Return the [x, y] coordinate for the center point of the cell that contains the specified text.  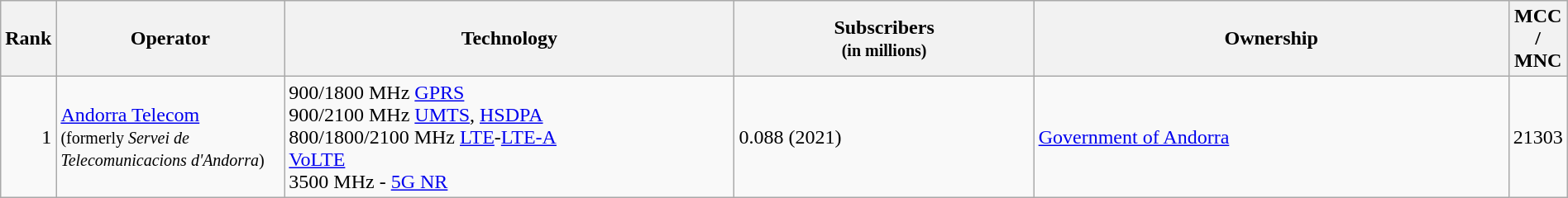
Technology [509, 39]
0.088 (2021) [884, 137]
Rank [28, 39]
Ownership [1271, 39]
1 [28, 137]
21303 [1538, 137]
Operator [170, 39]
Government of Andorra [1271, 137]
Subscribers(in millions) [884, 39]
900/1800 MHz GPRS 900/2100 MHz UMTS, HSDPA 800/1800/2100 MHz LTE-LTE-AVoLTE3500 MHz - 5G NR [509, 137]
Andorra Telecom (formerly Servei de Telecomunicacions d'Andorra) [170, 137]
MCC / MNC [1538, 39]
